For the text-containing cell, return its midpoint in (X, Y) coordinate format. 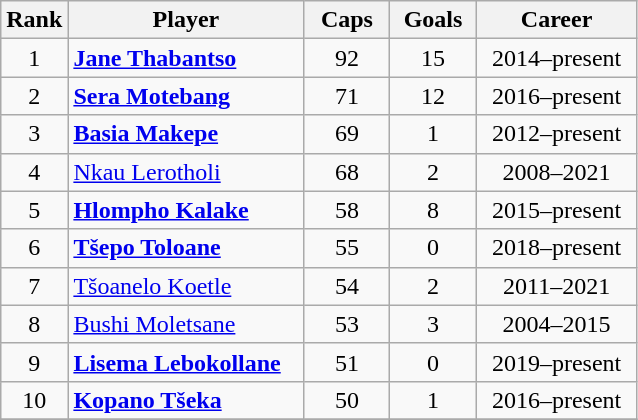
9 (34, 362)
Kopano Tšeka (186, 400)
71 (347, 96)
Hlompho Kalake (186, 210)
69 (347, 134)
Goals (433, 20)
2019–present (556, 362)
5 (34, 210)
50 (347, 400)
2008–2021 (556, 172)
7 (34, 286)
Bushi Moletsane (186, 324)
10 (34, 400)
Basia Makepe (186, 134)
Lisema Lebokollane (186, 362)
2004–2015 (556, 324)
15 (433, 58)
Tšoanelo Koetle (186, 286)
58 (347, 210)
Caps (347, 20)
2014–present (556, 58)
2015–present (556, 210)
2012–present (556, 134)
55 (347, 248)
Sera Motebang (186, 96)
Jane Thabantso (186, 58)
6 (34, 248)
54 (347, 286)
2011–2021 (556, 286)
Career (556, 20)
Tšepo Toloane (186, 248)
53 (347, 324)
12 (433, 96)
Rank (34, 20)
4 (34, 172)
Player (186, 20)
92 (347, 58)
Nkau Lerotholi (186, 172)
51 (347, 362)
2018–present (556, 248)
68 (347, 172)
